For the text-containing cell, return its midpoint in [x, y] coordinate format. 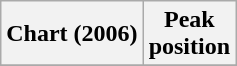
Peakposition [189, 34]
Chart (2006) [72, 34]
